For the text-containing cell, return its midpoint in (X, Y) coordinate format. 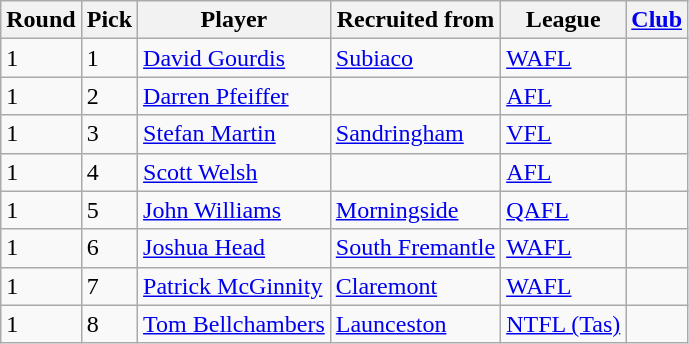
Player (234, 20)
Morningside (415, 210)
Pick (109, 20)
5 (109, 210)
Stefan Martin (234, 134)
Sandringham (415, 134)
Claremont (415, 286)
Launceston (415, 324)
John Williams (234, 210)
Scott Welsh (234, 172)
3 (109, 134)
NTFL (Tas) (564, 324)
4 (109, 172)
Joshua Head (234, 248)
Tom Bellchambers (234, 324)
South Fremantle (415, 248)
David Gourdis (234, 58)
6 (109, 248)
Subiaco (415, 58)
QAFL (564, 210)
VFL (564, 134)
Recruited from (415, 20)
Patrick McGinnity (234, 286)
7 (109, 286)
8 (109, 324)
2 (109, 96)
Round (41, 20)
Club (657, 20)
League (564, 20)
Darren Pfeiffer (234, 96)
